Detect which cell encompasses the target text, then output its (X, Y) center coordinate. 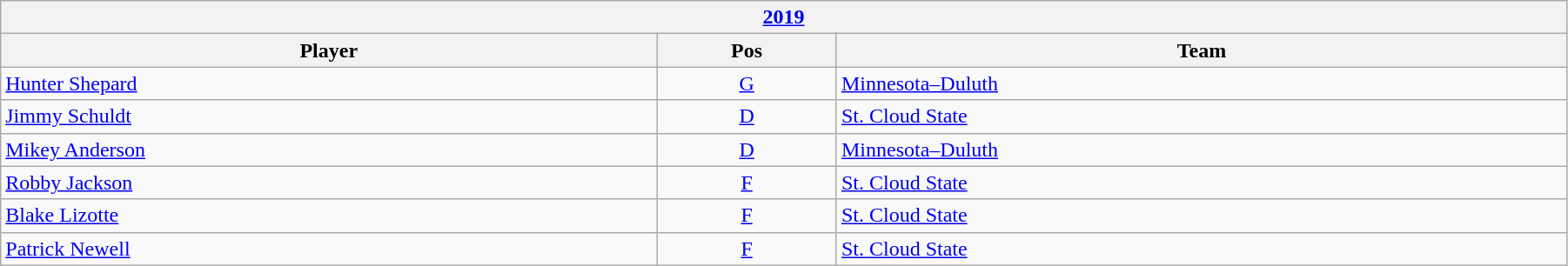
Jimmy Schuldt (329, 116)
G (747, 83)
Hunter Shepard (329, 83)
Patrick Newell (329, 249)
Blake Lizotte (329, 216)
Robby Jackson (329, 183)
Team (1201, 50)
2019 (784, 17)
Pos (747, 50)
Mikey Anderson (329, 150)
Player (329, 50)
